Locate the cell with the specified text and output its [x, y] center coordinate. 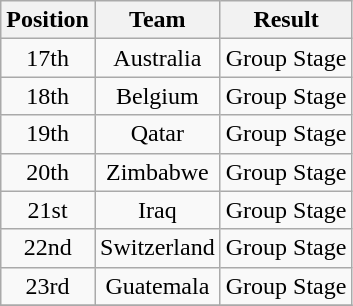
18th [48, 96]
Zimbabwe [157, 172]
Belgium [157, 96]
23rd [48, 286]
Position [48, 20]
Qatar [157, 134]
22nd [48, 248]
Switzerland [157, 248]
20th [48, 172]
21st [48, 210]
17th [48, 58]
Result [286, 20]
Australia [157, 58]
Guatemala [157, 286]
Team [157, 20]
19th [48, 134]
Iraq [157, 210]
